Locate the cell with the specified text and output its (X, Y) center coordinate. 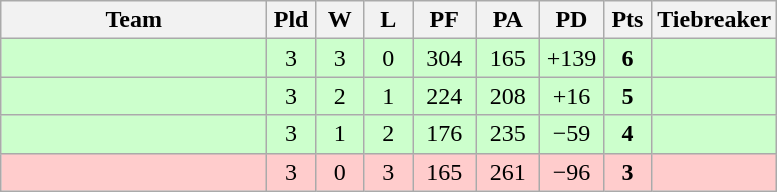
224 (444, 96)
Tiebreaker (714, 20)
Pts (628, 20)
W (340, 20)
4 (628, 134)
−96 (572, 172)
L (388, 20)
261 (508, 172)
6 (628, 58)
+16 (572, 96)
208 (508, 96)
235 (508, 134)
PD (572, 20)
+139 (572, 58)
304 (444, 58)
5 (628, 96)
PA (508, 20)
176 (444, 134)
PF (444, 20)
Pld (292, 20)
−59 (572, 134)
Team (134, 20)
